Capture the cell that displays the provided text and extract its (x, y) central coordinate. 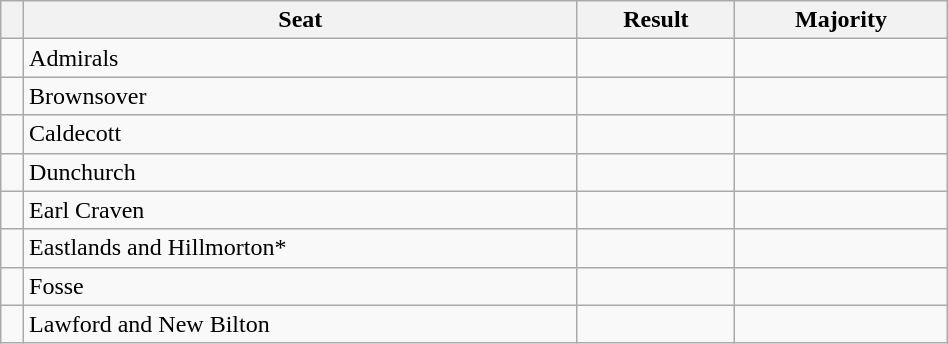
Eastlands and Hillmorton* (301, 248)
Brownsover (301, 96)
Caldecott (301, 134)
Fosse (301, 286)
Admirals (301, 58)
Result (656, 20)
Majority (842, 20)
Seat (301, 20)
Dunchurch (301, 172)
Earl Craven (301, 210)
Lawford and New Bilton (301, 324)
